Return (x, y) of the center of cell containing provided text 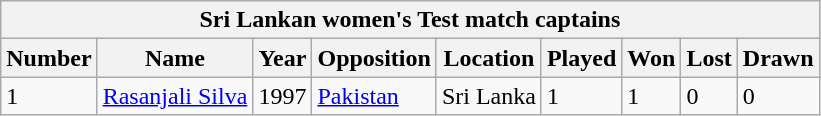
1997 (282, 96)
Location (488, 58)
Lost (709, 58)
Sri Lankan women's Test match captains (410, 20)
Drawn (778, 58)
Played (581, 58)
Won (652, 58)
Sri Lanka (488, 96)
Pakistan (374, 96)
Year (282, 58)
Number (49, 58)
Name (175, 58)
Opposition (374, 58)
Rasanjali Silva (175, 96)
